Scan for the cell matching the given text and deliver its (x, y) coordinate at center. 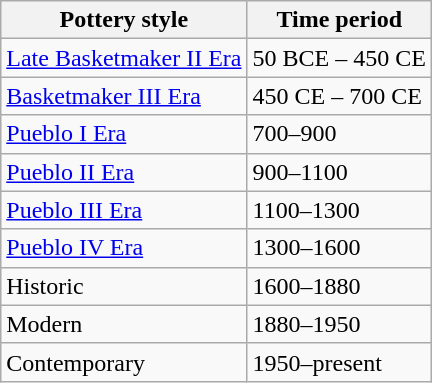
1600–1880 (339, 286)
1100–1300 (339, 210)
1880–1950 (339, 324)
Modern (124, 324)
Pottery style (124, 20)
Pueblo III Era (124, 210)
Pueblo IV Era (124, 248)
900–1100 (339, 172)
1300–1600 (339, 248)
Historic (124, 286)
Time period (339, 20)
700–900 (339, 134)
Contemporary (124, 362)
450 CE – 700 CE (339, 96)
50 BCE – 450 CE (339, 58)
Basketmaker III Era (124, 96)
1950–present (339, 362)
Pueblo I Era (124, 134)
Late Basketmaker II Era (124, 58)
Pueblo II Era (124, 172)
